Scan for the cell matching the given text and deliver its [X, Y] coordinate at center. 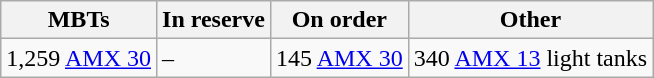
– [214, 58]
On order [339, 20]
340 AMX 13 light tanks [530, 58]
MBTs [79, 20]
145 AMX 30 [339, 58]
In reserve [214, 20]
Other [530, 20]
1,259 AMX 30 [79, 58]
